Determine the (X, Y) coordinate at the center of the cell enclosing the given text.  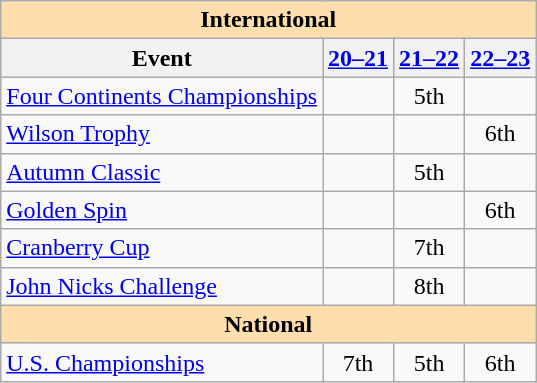
Autumn Classic (162, 172)
Event (162, 58)
Wilson Trophy (162, 134)
8th (430, 286)
U.S. Championships (162, 362)
22–23 (500, 58)
20–21 (358, 58)
National (268, 324)
Cranberry Cup (162, 248)
International (268, 20)
John Nicks Challenge (162, 286)
Four Continents Championships (162, 96)
Golden Spin (162, 210)
21–22 (430, 58)
